Detect which cell encompasses the target text, then output its [X, Y] center coordinate. 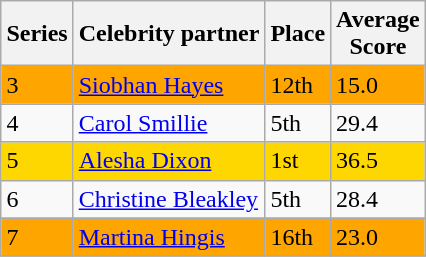
28.4 [378, 199]
3 [37, 85]
1st [298, 161]
16th [298, 237]
Alesha Dixon [169, 161]
29.4 [378, 123]
36.5 [378, 161]
5 [37, 161]
Celebrity partner [169, 34]
Christine Bleakley [169, 199]
Martina Hingis [169, 237]
23.0 [378, 237]
Series [37, 34]
Carol Smillie [169, 123]
Siobhan Hayes [169, 85]
6 [37, 199]
7 [37, 237]
AverageScore [378, 34]
Place [298, 34]
4 [37, 123]
12th [298, 85]
15.0 [378, 85]
